Detect which cell encompasses the target text, then output its [x, y] center coordinate. 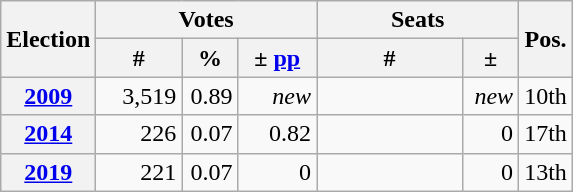
% [210, 58]
Pos. [546, 39]
± pp [278, 58]
221 [139, 172]
± [491, 58]
0.89 [210, 96]
3,519 [139, 96]
226 [139, 134]
Seats [417, 20]
2019 [48, 172]
0.82 [278, 134]
2009 [48, 96]
Votes [206, 20]
Election [48, 39]
13th [546, 172]
2014 [48, 134]
10th [546, 96]
17th [546, 134]
